Detect which cell encompasses the target text, then output its (x, y) center coordinate. 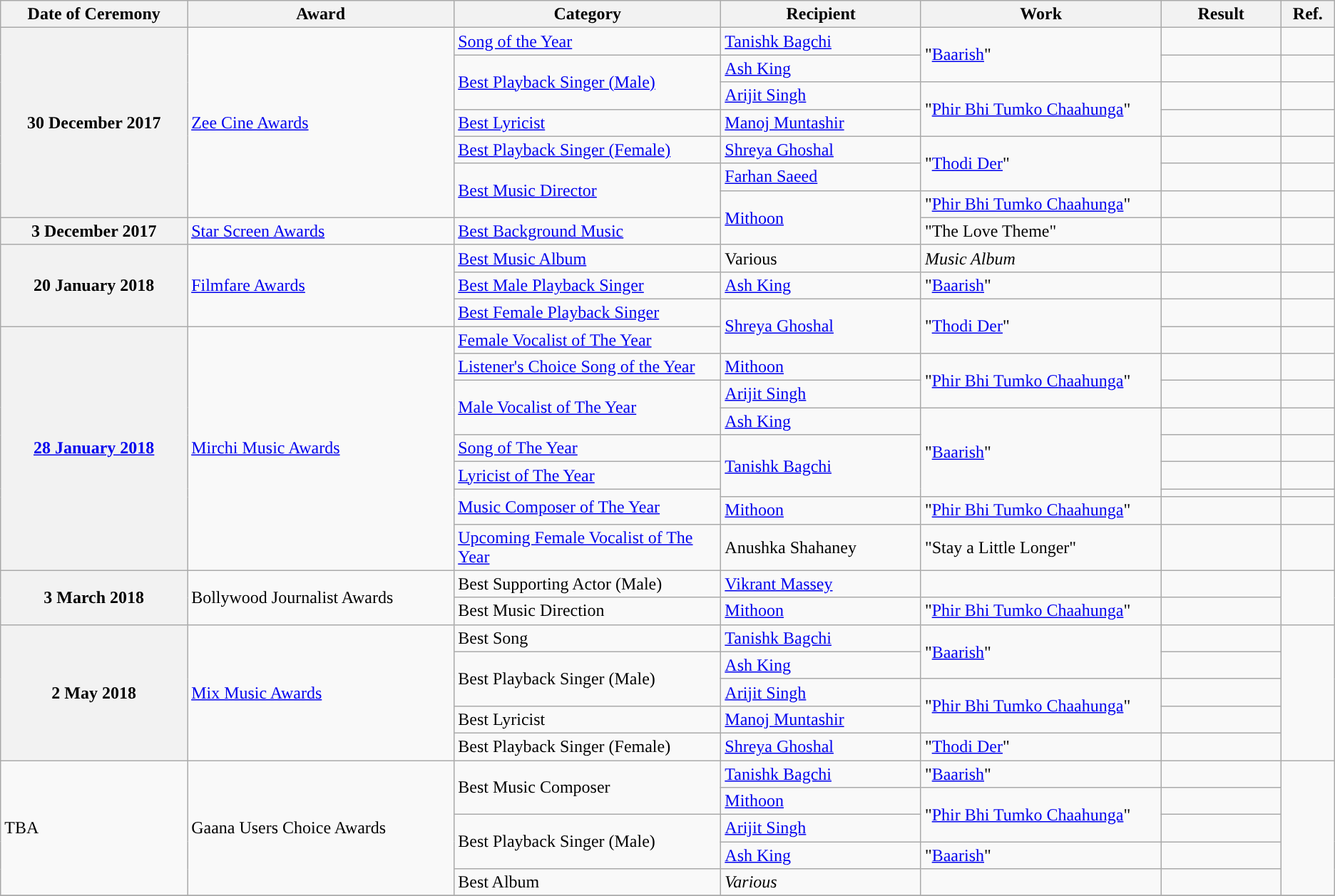
Female Vocalist of The Year (588, 340)
Best Female Playback Singer (588, 312)
Zee Cine Awards (321, 123)
Award (321, 14)
Best Music Album (588, 258)
Upcoming Female Vocalist of The Year (588, 547)
3 December 2017 (94, 231)
Vikrant Massey (822, 584)
Music Composer of The Year (588, 506)
"The Love Theme" (1041, 231)
"Stay a Little Longer" (1041, 547)
Best Male Playback Singer (588, 285)
Date of Ceremony (94, 14)
Work (1041, 14)
Anushka Shahaney (822, 547)
Mirchi Music Awards (321, 449)
Song of The Year (588, 448)
Mix Music Awards (321, 692)
Music Album (1041, 258)
Song of the Year (588, 41)
28 January 2018 (94, 449)
Listener's Choice Song of the Year (588, 367)
Filmfare Awards (321, 285)
Best Music Direction (588, 611)
Best Music Director (588, 190)
2 May 2018 (94, 692)
Best Song (588, 638)
Farhan Saeed (822, 177)
Result (1221, 14)
TBA (94, 828)
Recipient (822, 14)
Best Supporting Actor (Male) (588, 584)
Star Screen Awards (321, 231)
Male Vocalist of The Year (588, 408)
Gaana Users Choice Awards (321, 828)
Bollywood Journalist Awards (321, 597)
Lyricist of The Year (588, 475)
Category (588, 14)
Best Album (588, 882)
20 January 2018 (94, 285)
Ref. (1308, 14)
30 December 2017 (94, 123)
Best Music Composer (588, 787)
Best Background Music (588, 231)
3 March 2018 (94, 597)
